Locate the cell with the specified text and output its (x, y) center coordinate. 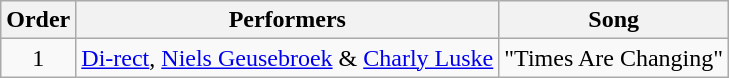
Song (614, 20)
1 (38, 58)
Di-rect, Niels Geusebroek & Charly Luske (288, 58)
Performers (288, 20)
"Times Are Changing" (614, 58)
Order (38, 20)
